Output the [X, Y] coordinate of the center of the cell containing the given text.  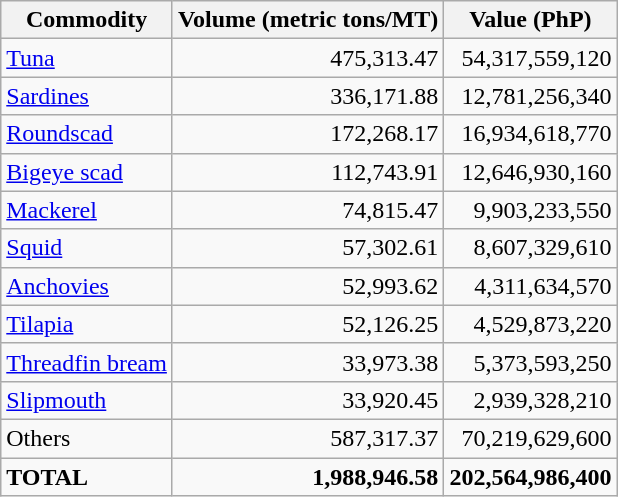
336,171.88 [308, 96]
33,920.45 [308, 400]
33,973.38 [308, 362]
12,781,256,340 [530, 96]
Others [87, 438]
4,529,873,220 [530, 324]
Squid [87, 248]
57,302.61 [308, 248]
4,311,634,570 [530, 286]
70,219,629,600 [530, 438]
Tilapia [87, 324]
5,373,593,250 [530, 362]
Commodity [87, 20]
Sardines [87, 96]
172,268.17 [308, 134]
52,993.62 [308, 286]
Anchovies [87, 286]
8,607,329,610 [530, 248]
Slipmouth [87, 400]
1,988,946.58 [308, 477]
Volume (metric tons/MT) [308, 20]
Bigeye scad [87, 172]
TOTAL [87, 477]
202,564,986,400 [530, 477]
Threadfin bream [87, 362]
9,903,233,550 [530, 210]
52,126.25 [308, 324]
74,815.47 [308, 210]
12,646,930,160 [530, 172]
Mackerel [87, 210]
Value (PhP) [530, 20]
54,317,559,120 [530, 58]
112,743.91 [308, 172]
587,317.37 [308, 438]
2,939,328,210 [530, 400]
475,313.47 [308, 58]
Roundscad [87, 134]
16,934,618,770 [530, 134]
Tuna [87, 58]
